Detect which cell encompasses the target text, then output its (x, y) center coordinate. 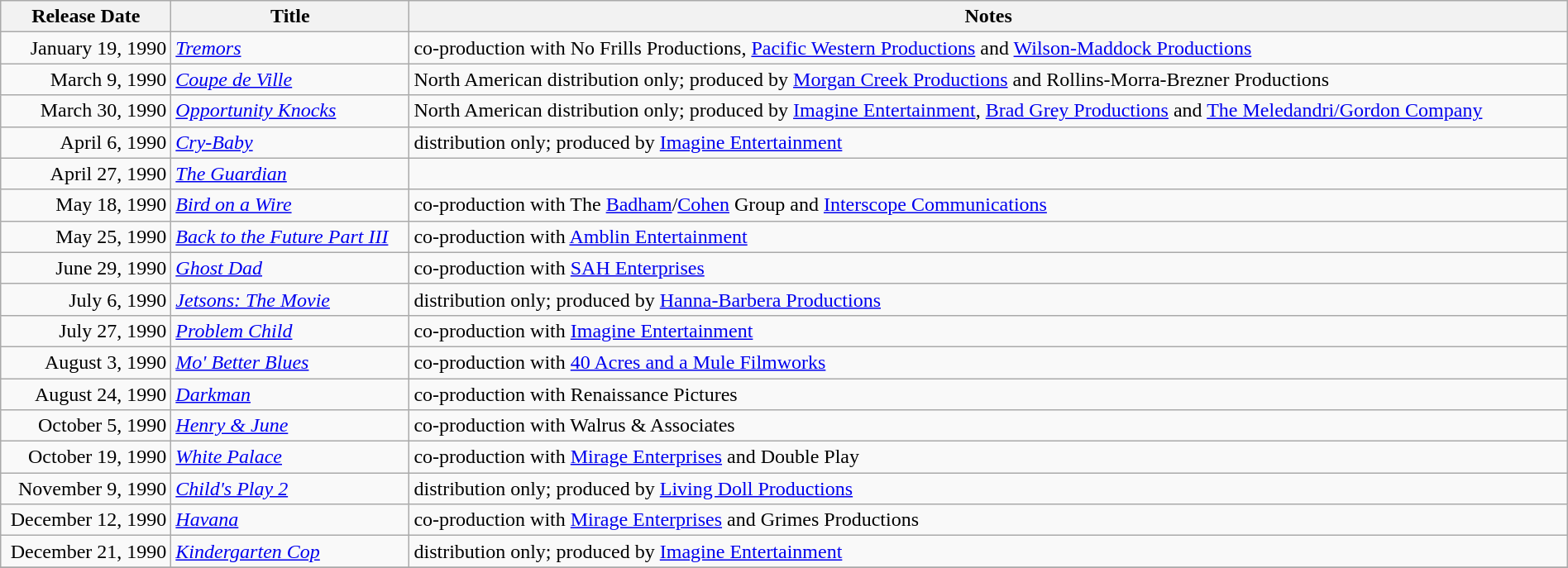
October 19, 1990 (86, 457)
co-production with Mirage Enterprises and Double Play (988, 457)
Bird on a Wire (290, 205)
June 29, 1990 (86, 268)
August 3, 1990 (86, 362)
March 9, 1990 (86, 79)
October 5, 1990 (86, 426)
Kindergarten Cop (290, 551)
August 24, 1990 (86, 394)
April 27, 1990 (86, 174)
December 21, 1990 (86, 551)
co-production with Imagine Entertainment (988, 331)
co-production with 40 Acres and a Mule Filmworks (988, 362)
May 25, 1990 (86, 236)
White Palace (290, 457)
North American distribution only; produced by Morgan Creek Productions and Rollins-Morra-Brezner Productions (988, 79)
distribution only; produced by Hanna-Barbera Productions (988, 299)
Henry & June (290, 426)
Ghost Dad (290, 268)
April 6, 1990 (86, 142)
Child's Play 2 (290, 489)
July 6, 1990 (86, 299)
July 27, 1990 (86, 331)
December 12, 1990 (86, 520)
Release Date (86, 17)
Jetsons: The Movie (290, 299)
November 9, 1990 (86, 489)
Darkman (290, 394)
The Guardian (290, 174)
co-production with Amblin Entertainment (988, 236)
co-production with SAH Enterprises (988, 268)
North American distribution only; produced by Imagine Entertainment, Brad Grey Productions and The Meledandri/Gordon Company (988, 111)
distribution only; produced by Living Doll Productions (988, 489)
Opportunity Knocks (290, 111)
co-production with Walrus & Associates (988, 426)
Mo' Better Blues (290, 362)
Title (290, 17)
Back to the Future Part III (290, 236)
Tremors (290, 48)
May 18, 1990 (86, 205)
January 19, 1990 (86, 48)
March 30, 1990 (86, 111)
co-production with Renaissance Pictures (988, 394)
Havana (290, 520)
Cry-Baby (290, 142)
Problem Child (290, 331)
co-production with No Frills Productions, Pacific Western Productions and Wilson-Maddock Productions (988, 48)
Notes (988, 17)
Coupe de Ville (290, 79)
co-production with Mirage Enterprises and Grimes Productions (988, 520)
co-production with The Badham/Cohen Group and Interscope Communications (988, 205)
